Locate the cell with the specified text and output its [x, y] center coordinate. 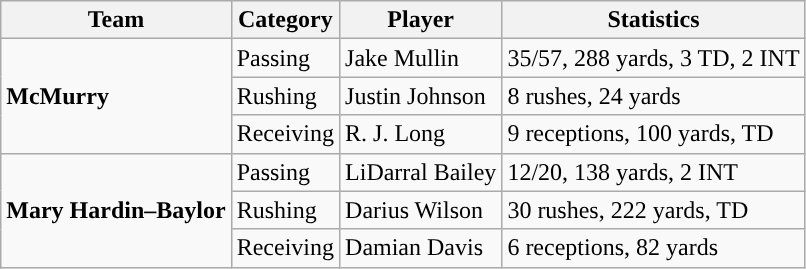
Category [285, 20]
9 receptions, 100 yards, TD [654, 134]
Team [116, 20]
Jake Mullin [421, 58]
Mary Hardin–Baylor [116, 210]
Statistics [654, 20]
McMurry [116, 96]
Player [421, 20]
12/20, 138 yards, 2 INT [654, 172]
30 rushes, 222 yards, TD [654, 210]
Darius Wilson [421, 210]
8 rushes, 24 yards [654, 96]
Damian Davis [421, 248]
R. J. Long [421, 134]
Justin Johnson [421, 96]
LiDarral Bailey [421, 172]
6 receptions, 82 yards [654, 248]
35/57, 288 yards, 3 TD, 2 INT [654, 58]
